Scan for the cell matching the given text and deliver its [x, y] coordinate at center. 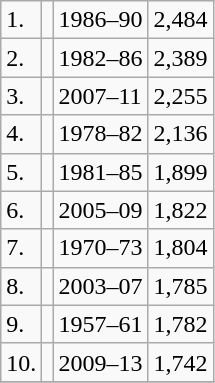
2. [22, 58]
1,822 [180, 210]
10. [22, 362]
2,255 [180, 96]
1957–61 [100, 324]
1,782 [180, 324]
1,804 [180, 248]
1,742 [180, 362]
2003–07 [100, 286]
3. [22, 96]
2007–11 [100, 96]
1978–82 [100, 134]
2,484 [180, 20]
5. [22, 172]
7. [22, 248]
2005–09 [100, 210]
1970–73 [100, 248]
2,136 [180, 134]
4. [22, 134]
1986–90 [100, 20]
1981–85 [100, 172]
6. [22, 210]
1982–86 [100, 58]
1,899 [180, 172]
8. [22, 286]
2,389 [180, 58]
1. [22, 20]
2009–13 [100, 362]
1,785 [180, 286]
9. [22, 324]
